Capture the cell that displays the provided text and extract its [X, Y] central coordinate. 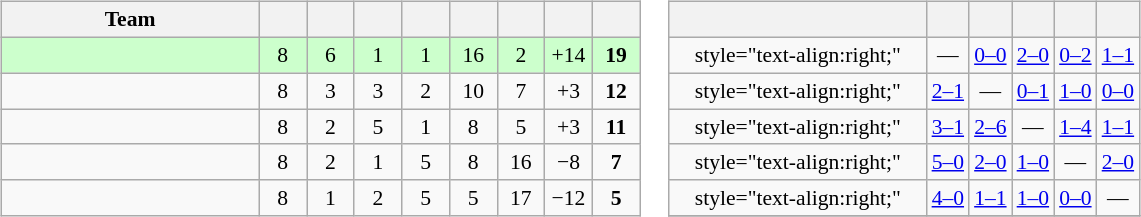
5–0 [948, 162]
0–2 [1076, 55]
2–1 [948, 91]
−12 [569, 198]
+14 [569, 55]
6 [330, 55]
11 [616, 127]
17 [521, 198]
1–4 [1076, 127]
3–1 [948, 127]
12 [616, 91]
0–1 [1034, 91]
19 [616, 55]
4–0 [948, 198]
2–6 [990, 127]
Team [130, 20]
10 [473, 91]
−8 [569, 162]
